Pinpoint the cell where the given text exists, returning its (x, y) midpoint coordinate. 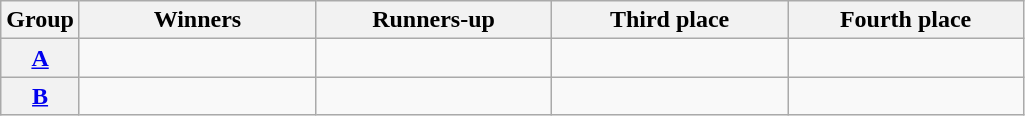
Third place (670, 20)
Runners-up (433, 20)
Group (40, 20)
Winners (197, 20)
A (40, 58)
Fourth place (906, 20)
B (40, 96)
